Provide the [x, y] coordinate of the cell's center where the given text is located.  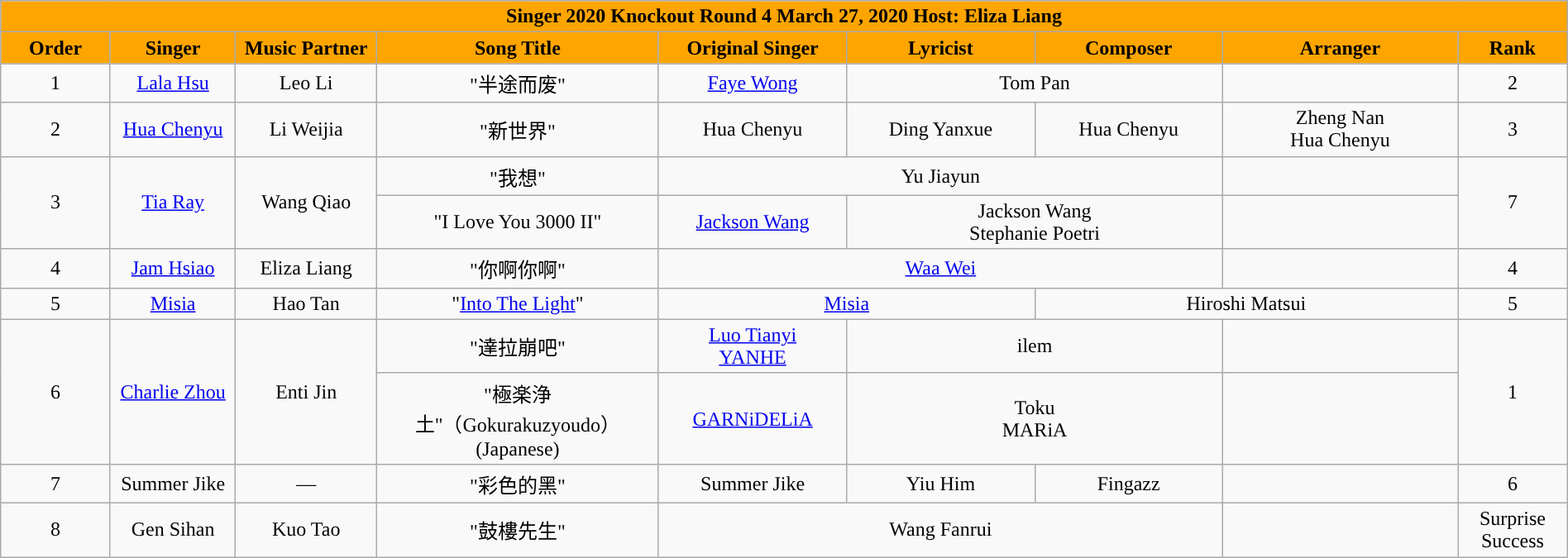
"彩色的黑" [518, 483]
Song Title [518, 48]
Faye Wong [753, 83]
Enti Jin [306, 392]
GARNiDELiA [753, 418]
"極楽浄土"（Gokurakuzyoudo） (Japanese) [518, 418]
Luo Tianyi YANHE [753, 346]
Hiroshi Matsui [1245, 303]
"你啊你啊" [518, 268]
Fingazz [1128, 483]
Hao Tan [306, 303]
Singer [173, 48]
Rank [1513, 48]
Ding Yanxue [941, 129]
Waa Wei [940, 268]
Jam Hsiao [173, 268]
"達拉崩吧" [518, 346]
Jackson Wang [753, 222]
Gen Sihan [173, 529]
Kuo Tao [306, 529]
Order [56, 48]
Lyricist [941, 48]
"我想" [518, 175]
Composer [1128, 48]
"半途而废" [518, 83]
Original Singer [753, 48]
Tia Ray [173, 203]
Yiu Him [941, 483]
Lala Hsu [173, 83]
Wang Qiao [306, 203]
Yu Jiayun [940, 175]
TokuMARiA [1035, 418]
8 [56, 529]
Li Weijia [306, 129]
Arranger [1340, 48]
Singer 2020 Knockout Round 4 March 27, 2020 Host: Eliza Liang [784, 17]
Tom Pan [1035, 83]
Jackson WangStephanie Poetri [1035, 222]
ilem [1035, 346]
Music Partner [306, 48]
"新世界" [518, 129]
Leo Li [306, 83]
Wang Fanrui [940, 529]
Zheng NanHua Chenyu [1340, 129]
"I Love You 3000 II" [518, 222]
"Into The Light" [518, 303]
"鼓樓先生" [518, 529]
Eliza Liang [306, 268]
Charlie Zhou [173, 392]
— [306, 483]
Surprise Success [1513, 529]
